Extract the (X, Y) coordinate from the center of the cell holding the provided text.  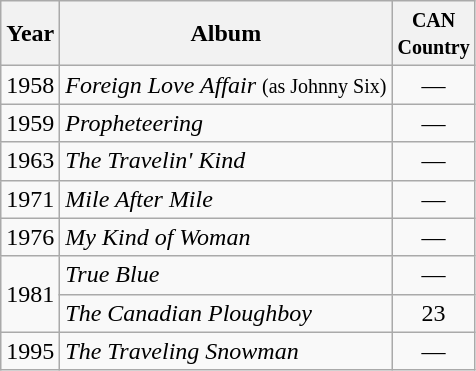
Album (226, 34)
True Blue (226, 275)
1958 (30, 85)
The Canadian Ploughboy (226, 313)
Mile After Mile (226, 199)
Propheteering (226, 123)
Year (30, 34)
Foreign Love Affair (as Johnny Six) (226, 85)
1981 (30, 294)
1976 (30, 237)
The Travelin' Kind (226, 161)
The Traveling Snowman (226, 351)
CAN Country (434, 34)
1963 (30, 161)
1971 (30, 199)
1995 (30, 351)
23 (434, 313)
My Kind of Woman (226, 237)
1959 (30, 123)
